For the text-containing cell, return its midpoint in (X, Y) coordinate format. 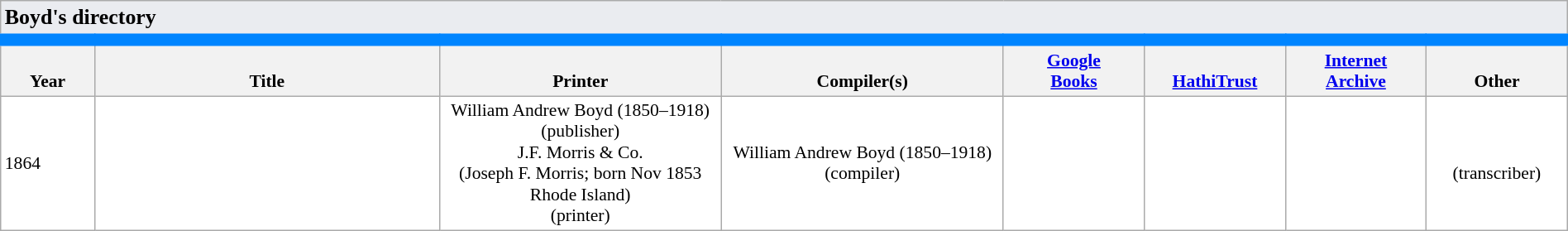
1864 (48, 164)
Printer (581, 68)
William Andrew Boyd (1850–1918)(publisher)J.F. Morris & Co.(Joseph F. Morris; born Nov 1853 Rhode Island)(printer) (581, 164)
HathiTrust (1215, 68)
GoogleBooks (1073, 68)
William Andrew Boyd (1850–1918)(compiler) (862, 164)
Other (1497, 68)
Boyd's directory (784, 20)
InternetArchive (1355, 68)
Compiler(s) (862, 68)
Title (266, 68)
(transcriber) (1497, 164)
Year (48, 68)
